Return (x, y) of the center of cell containing provided text 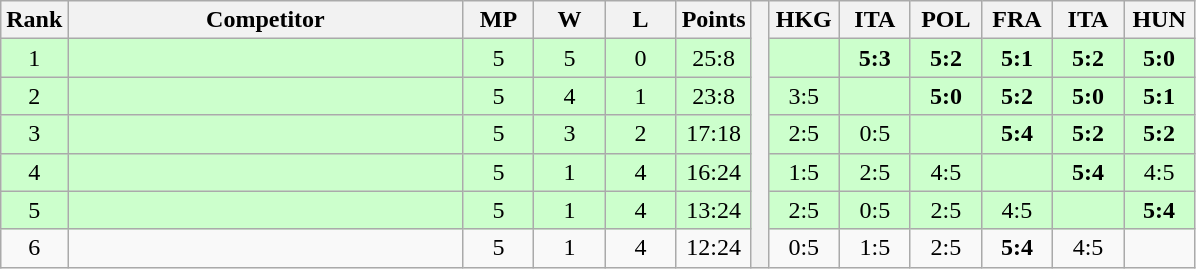
12:24 (714, 248)
FRA (1016, 20)
25:8 (714, 58)
16:24 (714, 172)
Competitor (266, 20)
5:3 (874, 58)
POL (946, 20)
L (640, 20)
Rank (34, 20)
MP (498, 20)
17:18 (714, 134)
HUN (1160, 20)
Points (714, 20)
3:5 (804, 96)
0 (640, 58)
6 (34, 248)
13:24 (714, 210)
W (570, 20)
HKG (804, 20)
23:8 (714, 96)
